Scan for the cell matching the given text and deliver its (x, y) coordinate at center. 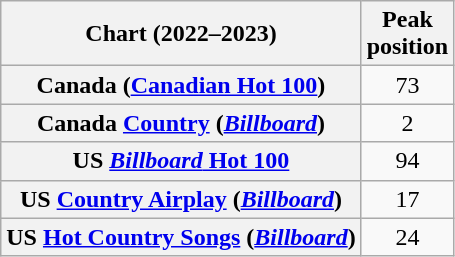
94 (407, 161)
Chart (2022–2023) (181, 34)
Canada Country (Billboard) (181, 123)
2 (407, 123)
24 (407, 237)
73 (407, 85)
Peakposition (407, 34)
US Billboard Hot 100 (181, 161)
Canada (Canadian Hot 100) (181, 85)
US Hot Country Songs (Billboard) (181, 237)
17 (407, 199)
US Country Airplay (Billboard) (181, 199)
